Return (X, Y) of the center of cell containing provided text 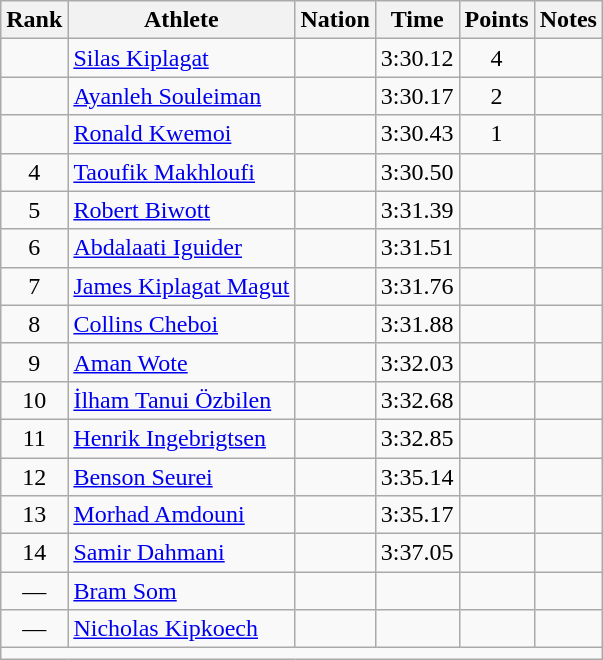
Robert Biwott (182, 210)
Silas Kiplagat (182, 58)
Time (417, 20)
Points (496, 20)
James Kiplagat Magut (182, 286)
3:30.43 (417, 134)
11 (34, 438)
Ayanleh Souleiman (182, 96)
3:32.03 (417, 362)
Rank (34, 20)
8 (34, 324)
3:32.85 (417, 438)
Collins Cheboi (182, 324)
5 (34, 210)
Taoufik Makhloufi (182, 172)
3:35.17 (417, 515)
3:30.17 (417, 96)
Nicholas Kipkoech (182, 629)
Athlete (182, 20)
3:30.50 (417, 172)
Bram Som (182, 591)
Morhad Amdouni (182, 515)
9 (34, 362)
1 (496, 134)
3:31.51 (417, 248)
3:31.88 (417, 324)
7 (34, 286)
Abdalaati Iguider (182, 248)
Benson Seurei (182, 477)
Aman Wote (182, 362)
3:35.14 (417, 477)
10 (34, 400)
2 (496, 96)
12 (34, 477)
3:30.12 (417, 58)
3:31.39 (417, 210)
14 (34, 553)
Nation (335, 20)
3:37.05 (417, 553)
3:31.76 (417, 286)
13 (34, 515)
Ronald Kwemoi (182, 134)
Notes (568, 20)
Samir Dahmani (182, 553)
6 (34, 248)
İlham Tanui Özbilen (182, 400)
Henrik Ingebrigtsen (182, 438)
3:32.68 (417, 400)
